For the text-containing cell, return its midpoint in (X, Y) coordinate format. 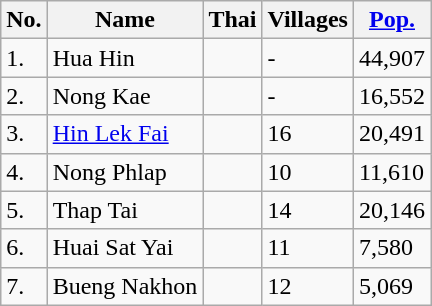
20,146 (392, 210)
14 (308, 210)
11,610 (392, 172)
16,552 (392, 96)
Nong Kae (125, 96)
1. (24, 58)
11 (308, 248)
5,069 (392, 286)
44,907 (392, 58)
7. (24, 286)
7,580 (392, 248)
Huai Sat Yai (125, 248)
Hin Lek Fai (125, 134)
10 (308, 172)
Thai (232, 20)
Name (125, 20)
2. (24, 96)
16 (308, 134)
Bueng Nakhon (125, 286)
20,491 (392, 134)
Thap Tai (125, 210)
Pop. (392, 20)
12 (308, 286)
4. (24, 172)
3. (24, 134)
Hua Hin (125, 58)
5. (24, 210)
Nong Phlap (125, 172)
No. (24, 20)
Villages (308, 20)
6. (24, 248)
